Scan for the cell matching the given text and deliver its (X, Y) coordinate at center. 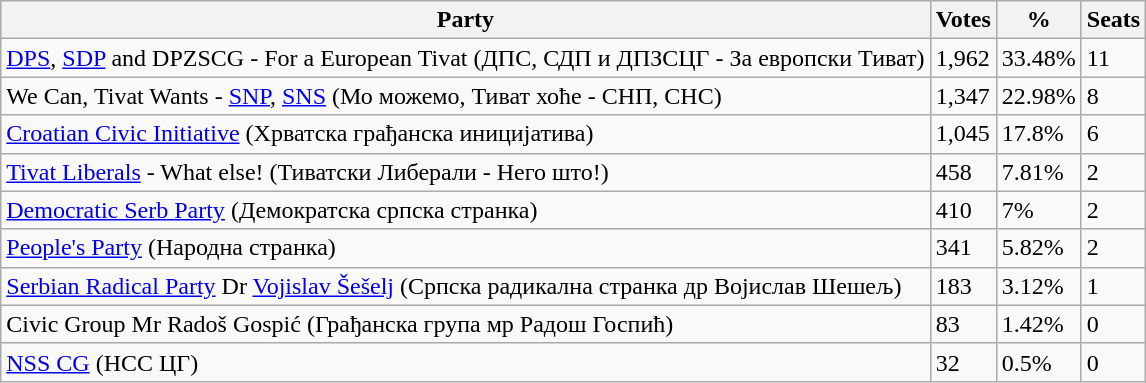
Party (466, 20)
% (1038, 20)
Serbian Radical Party Dr Vojislav Šešelj (Српска радикална странка др Војислав Шешељ) (466, 286)
Democratic Serb Party (Демократска српска странка) (466, 210)
1,045 (963, 134)
6 (1113, 134)
341 (963, 248)
Croatian Civic Initiative (Хрватска грађанска иницијатива) (466, 134)
DPS, SDP and DPZSCG - For a European Tivat (ДПС, СДП и ДПЗСЦГ - За европски Тиват) (466, 58)
33.48% (1038, 58)
22.98% (1038, 96)
1,347 (963, 96)
183 (963, 286)
We Can, Tivat Wants - SNP, SNS (Мо можемо, Тиват хоће - СНП, СНС) (466, 96)
1 (1113, 286)
NSS CG (НСС ЦГ) (466, 362)
32 (963, 362)
17.8% (1038, 134)
83 (963, 324)
Tivat Liberals - What else! (Тиватски Либерали - Него што!) (466, 172)
0.5% (1038, 362)
1,962 (963, 58)
458 (963, 172)
410 (963, 210)
11 (1113, 58)
Votes (963, 20)
7% (1038, 210)
Civic Group Mr Radoš Gospić (Грађанска група мр Радош Госпић) (466, 324)
People's Party (Народна странка) (466, 248)
8 (1113, 96)
7.81% (1038, 172)
1.42% (1038, 324)
5.82% (1038, 248)
Seats (1113, 20)
3.12% (1038, 286)
